Identify which cell holds the provided text, then report its (x, y) central coordinate. 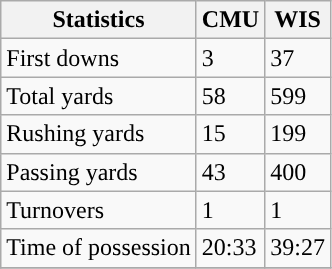
199 (298, 134)
43 (230, 172)
15 (230, 134)
599 (298, 96)
First downs (99, 58)
Statistics (99, 20)
20:33 (230, 248)
Rushing yards (99, 134)
WIS (298, 20)
Turnovers (99, 210)
58 (230, 96)
3 (230, 58)
Time of possession (99, 248)
CMU (230, 20)
37 (298, 58)
400 (298, 172)
Passing yards (99, 172)
Total yards (99, 96)
39:27 (298, 248)
